Search for the cell housing the specified text and yield its (x, y) center coordinate. 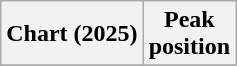
Chart (2025) (72, 34)
Peakposition (189, 34)
